For the text-containing cell, return its midpoint in (x, y) coordinate format. 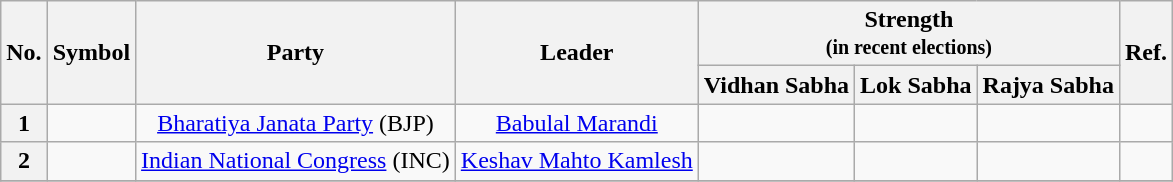
Party (296, 52)
Indian National Congress (INC) (296, 161)
Ref. (1146, 52)
Lok Sabha (916, 85)
Rajya Sabha (1048, 85)
Bharatiya Janata Party (BJP) (296, 123)
Vidhan Sabha (776, 85)
2 (24, 161)
Strength(in recent elections) (908, 34)
Leader (576, 52)
Babulal Marandi (576, 123)
1 (24, 123)
Symbol (91, 52)
No. (24, 52)
Keshav Mahto Kamlesh (576, 161)
